Locate the cell with the specified text and output its (x, y) center coordinate. 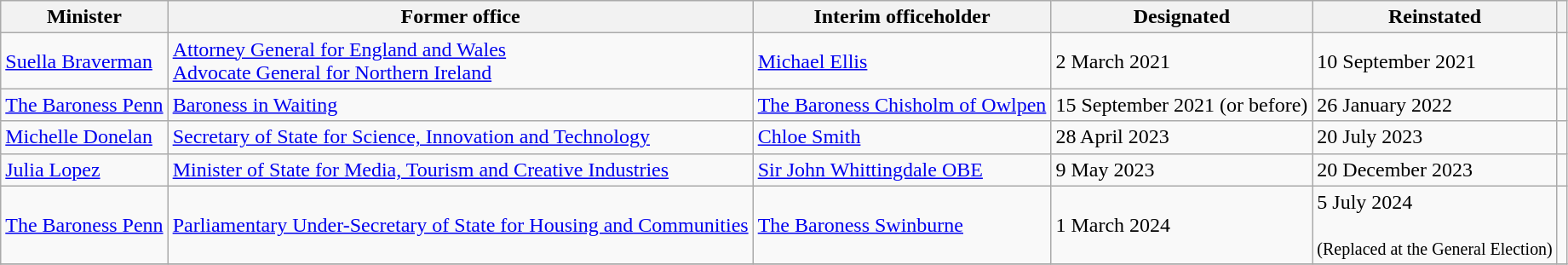
1 March 2024 (1182, 225)
26 January 2022 (1434, 105)
Secretary of State for Science, Innovation and Technology (460, 137)
Chloe Smith (902, 137)
20 July 2023 (1434, 137)
Baroness in Waiting (460, 105)
5 July 2024 (Replaced at the General Election) (1434, 225)
Interim officeholder (902, 17)
Michelle Donelan (84, 137)
10 September 2021 (1434, 61)
2 March 2021 (1182, 61)
The Baroness Swinburne (902, 225)
Minister (84, 17)
Minister of State for Media, Tourism and Creative Industries (460, 170)
Reinstated (1434, 17)
28 April 2023 (1182, 137)
The Baroness Chisholm of Owlpen (902, 105)
Sir John Whittingdale OBE (902, 170)
Former office (460, 17)
20 December 2023 (1434, 170)
Suella Braverman (84, 61)
Parliamentary Under-Secretary of State for Housing and Communities (460, 225)
9 May 2023 (1182, 170)
Michael Ellis (902, 61)
Designated (1182, 17)
Attorney General for England and WalesAdvocate General for Northern Ireland (460, 61)
Julia Lopez (84, 170)
15 September 2021 (or before) (1182, 105)
